Find where the given text appears and provide that cell's center as (X, Y) coordinate. 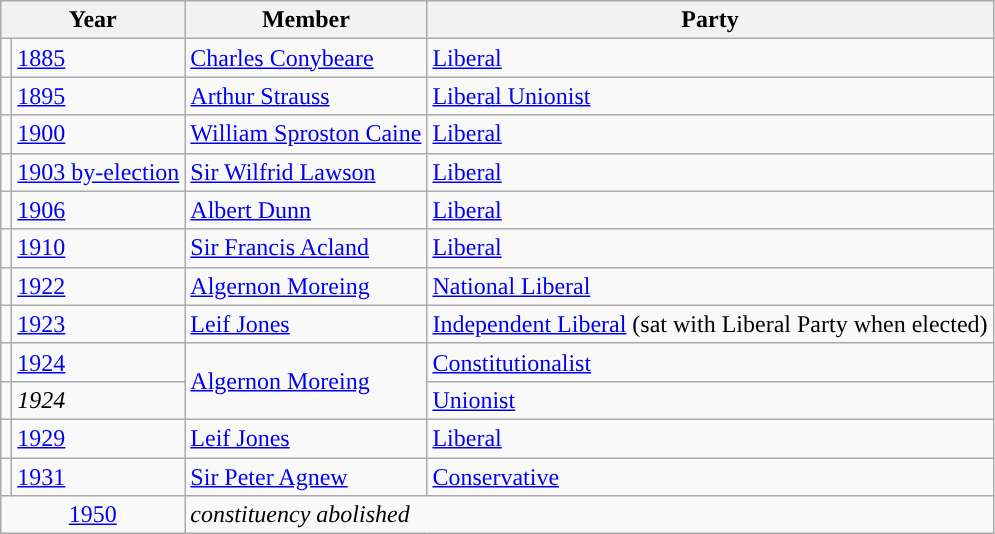
Sir Francis Acland (306, 248)
constituency abolished (589, 515)
Charles Conybeare (306, 58)
Member (306, 20)
Liberal Unionist (710, 96)
Arthur Strauss (306, 96)
Year (93, 20)
Sir Peter Agnew (306, 477)
Sir Wilfrid Lawson (306, 172)
1910 (98, 248)
Independent Liberal (sat with Liberal Party when elected) (710, 324)
1895 (98, 96)
Conservative (710, 477)
1903 by-election (98, 172)
1885 (98, 58)
1923 (98, 324)
William Sproston Caine (306, 134)
National Liberal (710, 286)
1929 (98, 438)
Unionist (710, 400)
1900 (98, 134)
Party (710, 20)
1950 (93, 515)
1931 (98, 477)
Albert Dunn (306, 210)
Constitutionalist (710, 362)
1906 (98, 210)
1922 (98, 286)
